Pinpoint the cell where the given text exists, returning its [X, Y] midpoint coordinate. 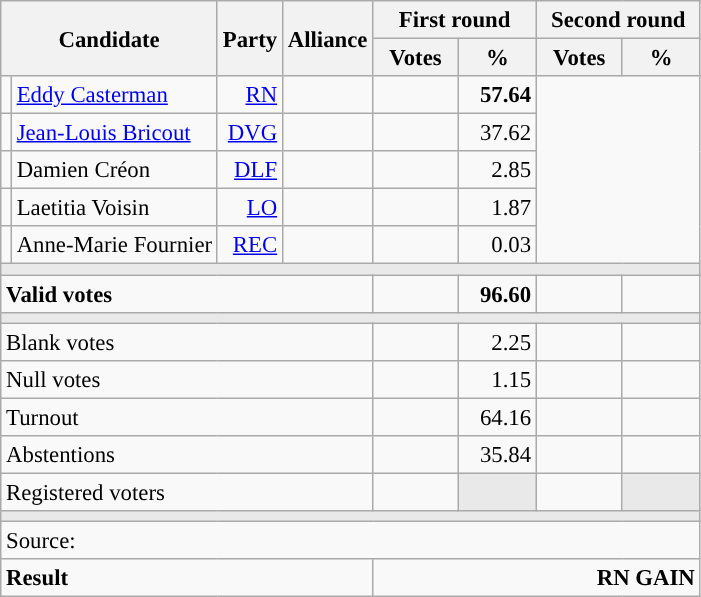
First round [455, 20]
Second round [618, 20]
Blank votes [187, 342]
RN GAIN [536, 578]
DVG [250, 133]
Laetitia Voisin [114, 208]
Alliance [327, 38]
Abstentions [187, 455]
Damien Créon [114, 170]
RN [250, 95]
DLF [250, 170]
Jean-Louis Bricout [114, 133]
Result [187, 578]
2.25 [497, 342]
0.03 [497, 245]
Eddy Casterman [114, 95]
Turnout [187, 417]
37.62 [497, 133]
1.87 [497, 208]
35.84 [497, 455]
Candidate [110, 38]
2.85 [497, 170]
LO [250, 208]
Party [250, 38]
96.60 [497, 294]
Registered voters [187, 492]
57.64 [497, 95]
1.15 [497, 379]
Null votes [187, 379]
Valid votes [187, 294]
REC [250, 245]
64.16 [497, 417]
Anne-Marie Fournier [114, 245]
Source: [350, 540]
